Return [x, y] of the center of cell containing provided text 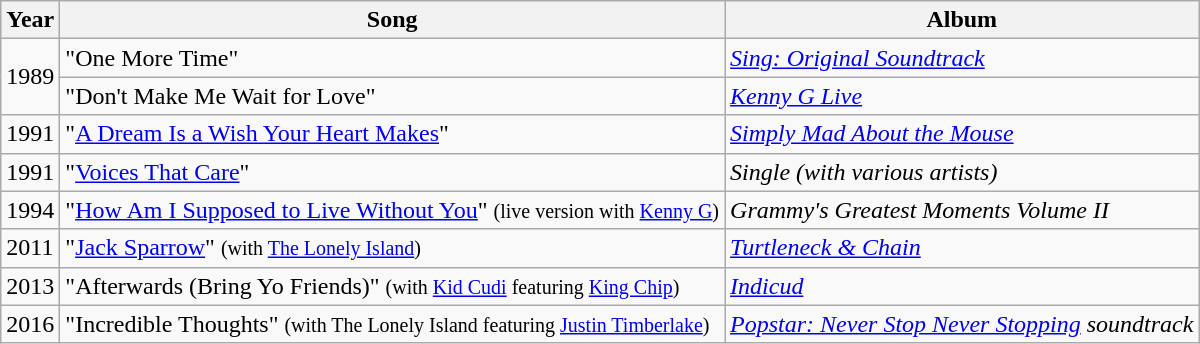
"Don't Make Me Wait for Love" [392, 96]
Kenny G Live [962, 96]
1989 [30, 77]
"Afterwards (Bring Yo Friends)" (with Kid Cudi featuring King Chip) [392, 286]
Year [30, 20]
2011 [30, 248]
2013 [30, 286]
"Jack Sparrow" (with The Lonely Island) [392, 248]
Album [962, 20]
Popstar: Never Stop Never Stopping soundtrack [962, 324]
"A Dream Is a Wish Your Heart Makes" [392, 134]
Grammy's Greatest Moments Volume II [962, 210]
"Incredible Thoughts" (with The Lonely Island featuring Justin Timberlake) [392, 324]
2016 [30, 324]
1994 [30, 210]
Simply Mad About the Mouse [962, 134]
Turtleneck & Chain [962, 248]
"Voices That Care" [392, 172]
"One More Time" [392, 58]
Song [392, 20]
Indicud [962, 286]
Single (with various artists) [962, 172]
"How Am I Supposed to Live Without You" (live version with Kenny G) [392, 210]
Sing: Original Soundtrack [962, 58]
